Determine the [x, y] coordinate at the center of the cell enclosing the given text.  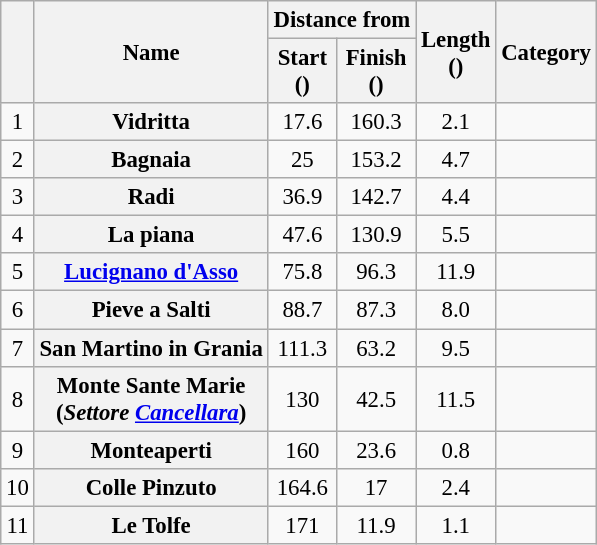
87.3 [376, 310]
2.1 [456, 122]
17 [376, 487]
88.7 [302, 310]
San Martino in Grania [151, 348]
Finish() [376, 72]
Monte Sante Marie(Settore Cancellara) [151, 398]
Monteaperti [151, 450]
10 [18, 487]
8 [18, 398]
Lucignano d'Asso [151, 273]
5.5 [456, 235]
47.6 [302, 235]
171 [302, 525]
La piana [151, 235]
1.1 [456, 525]
Category [546, 52]
11 [18, 525]
11.5 [456, 398]
Start() [302, 72]
96.3 [376, 273]
Pieve a Salti [151, 310]
1 [18, 122]
Vidritta [151, 122]
160.3 [376, 122]
Radi [151, 197]
4.4 [456, 197]
63.2 [376, 348]
153.2 [376, 160]
4.7 [456, 160]
111.3 [302, 348]
Name [151, 52]
23.6 [376, 450]
Distance from [342, 20]
2 [18, 160]
36.9 [302, 197]
0.8 [456, 450]
Length() [456, 52]
6 [18, 310]
5 [18, 273]
3 [18, 197]
160 [302, 450]
42.5 [376, 398]
4 [18, 235]
7 [18, 348]
25 [302, 160]
8.0 [456, 310]
Le Tolfe [151, 525]
75.8 [302, 273]
17.6 [302, 122]
164.6 [302, 487]
2.4 [456, 487]
130.9 [376, 235]
Bagnaia [151, 160]
142.7 [376, 197]
130 [302, 398]
Colle Pinzuto [151, 487]
9.5 [456, 348]
9 [18, 450]
